Extract the [x, y] coordinate from the center of the cell holding the provided text.  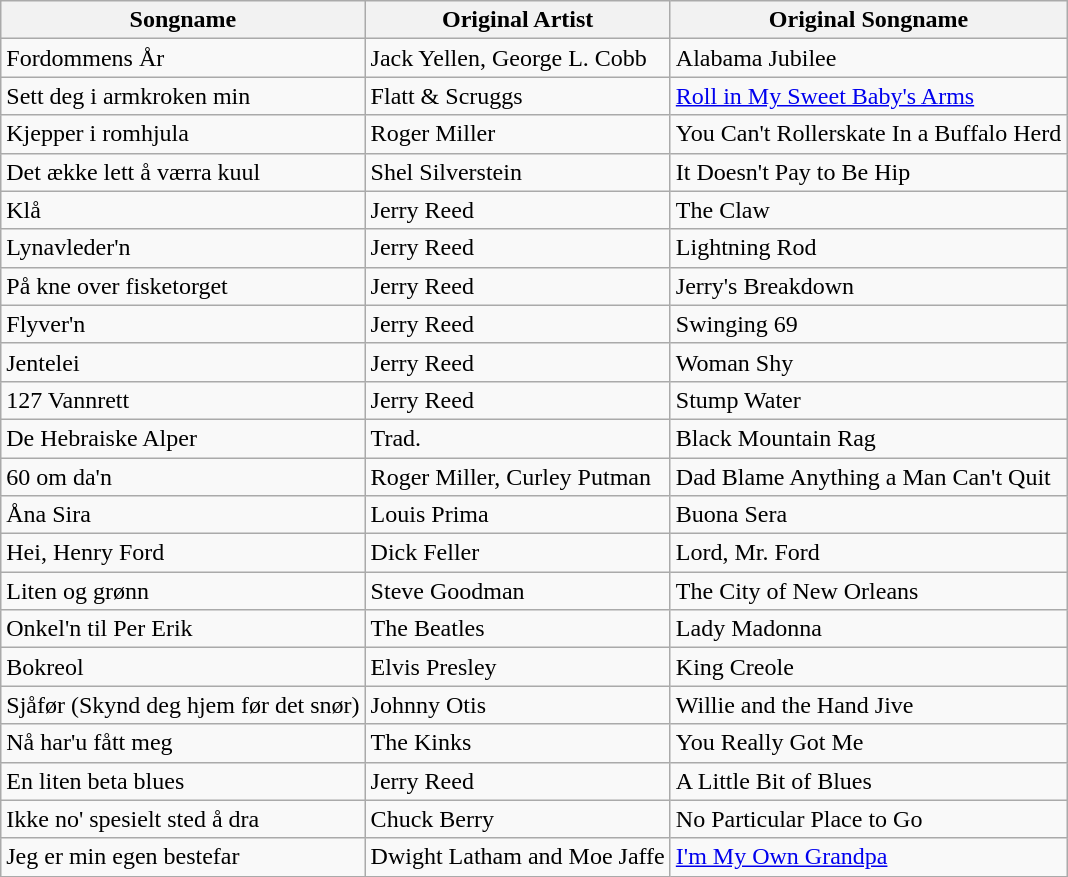
Sett deg i armkroken min [183, 96]
Elvis Presley [518, 667]
127 Vannrett [183, 400]
Nå har'u fått meg [183, 743]
Fordommens År [183, 58]
Roger Miller, Curley Putman [518, 477]
Flatt & Scruggs [518, 96]
King Creole [868, 667]
Roll in My Sweet Baby's Arms [868, 96]
The Claw [868, 210]
Sjåfør (Skynd deg hjem før det snør) [183, 705]
60 om da'n [183, 477]
Jerry's Breakdown [868, 286]
De Hebraiske Alper [183, 438]
Klå [183, 210]
Black Mountain Rag [868, 438]
På kne over fisketorget [183, 286]
En liten beta blues [183, 781]
Louis Prima [518, 515]
Jack Yellen, George L. Cobb [518, 58]
Willie and the Hand Jive [868, 705]
You Really Got Me [868, 743]
Shel Silverstein [518, 172]
Bokreol [183, 667]
No Particular Place to Go [868, 819]
Ikke no' spesielt sted å dra [183, 819]
Swinging 69 [868, 324]
Flyver'n [183, 324]
Lynavleder'n [183, 248]
Woman Shy [868, 362]
Dwight Latham and Moe Jaffe [518, 857]
The Beatles [518, 629]
Lightning Rod [868, 248]
It Doesn't Pay to Be Hip [868, 172]
You Can't Rollerskate In a Buffalo Herd [868, 134]
The City of New Orleans [868, 591]
Chuck Berry [518, 819]
Hei, Henry Ford [183, 553]
A Little Bit of Blues [868, 781]
Det ække lett å værra kuul [183, 172]
Åna Sira [183, 515]
Johnny Otis [518, 705]
Original Artist [518, 20]
Buona Sera [868, 515]
Lord, Mr. Ford [868, 553]
Alabama Jubilee [868, 58]
Trad. [518, 438]
Kjepper i romhjula [183, 134]
Dick Feller [518, 553]
Dad Blame Anything a Man Can't Quit [868, 477]
Jentelei [183, 362]
Songname [183, 20]
The Kinks [518, 743]
Liten og grønn [183, 591]
Steve Goodman [518, 591]
Roger Miller [518, 134]
Jeg er min egen bestefar [183, 857]
Original Songname [868, 20]
Lady Madonna [868, 629]
I'm My Own Grandpa [868, 857]
Stump Water [868, 400]
Onkel'n til Per Erik [183, 629]
